From the cell containing the given text, extract its center point as (x, y) coordinate. 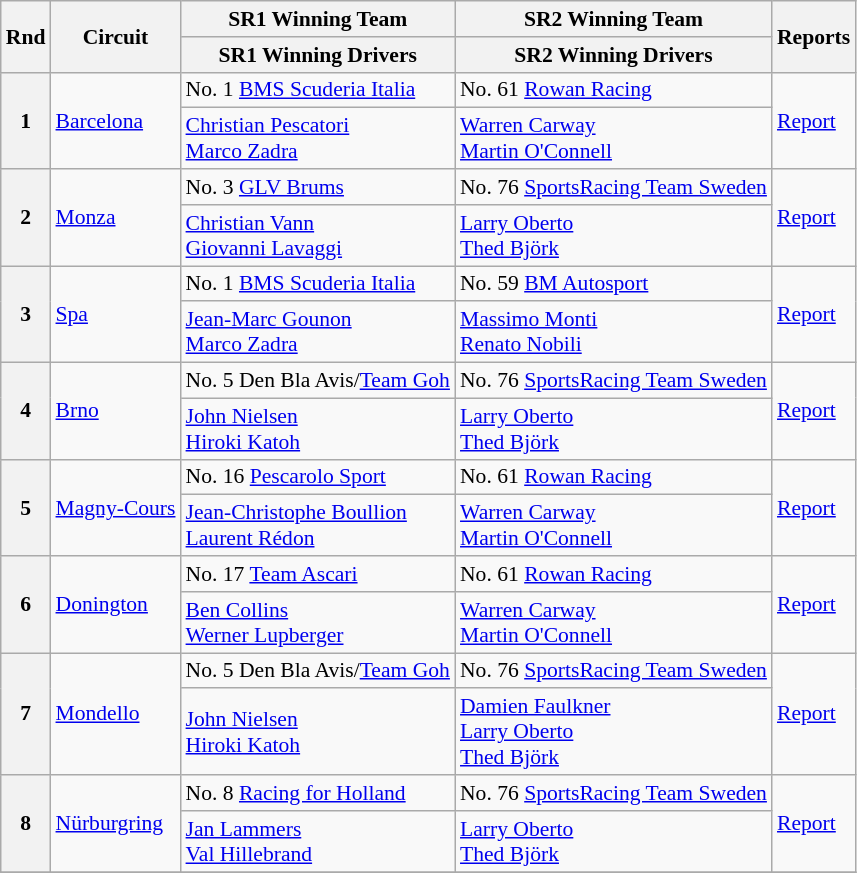
2 (26, 218)
Donington (115, 604)
Jan Lammers Val Hillebrand (318, 842)
Christian Vann Giovanni Lavaggi (318, 236)
No. 8 Racing for Holland (318, 793)
Barcelona (115, 120)
6 (26, 604)
Ben Collins Werner Lupberger (318, 622)
No. 59 BM Autosport (614, 284)
Massimo Monti Renato Nobili (614, 332)
Rnd (26, 36)
Spa (115, 314)
Circuit (115, 36)
4 (26, 412)
Mondello (115, 714)
SR1 Winning Team (318, 19)
SR1 Winning Drivers (318, 55)
Monza (115, 218)
Nürburgring (115, 824)
Brno (115, 412)
SR2 Winning Drivers (614, 55)
Damien Faulkner Larry Oberto Thed Björk (614, 732)
SR2 Winning Team (614, 19)
Reports (814, 36)
7 (26, 714)
Jean-Marc Gounon Marco Zadra (318, 332)
1 (26, 120)
No. 3 GLV Brums (318, 187)
No. 16 Pescarolo Sport (318, 477)
Jean-Christophe Boullion Laurent Rédon (318, 526)
5 (26, 508)
Christian Pescatori Marco Zadra (318, 138)
8 (26, 824)
Magny-Cours (115, 508)
3 (26, 314)
No. 17 Team Ascari (318, 574)
